Scan for the cell matching the given text and deliver its (X, Y) coordinate at center. 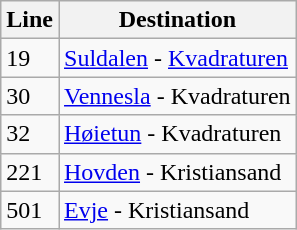
221 (30, 172)
19 (30, 58)
30 (30, 96)
501 (30, 210)
Destination (177, 20)
Høietun - Kvadraturen (177, 134)
Vennesla - Kvadraturen (177, 96)
Line (30, 20)
Hovden - Kristiansand (177, 172)
Suldalen - Kvadraturen (177, 58)
32 (30, 134)
Evje - Kristiansand (177, 210)
